For the text-containing cell, return its midpoint in [X, Y] coordinate format. 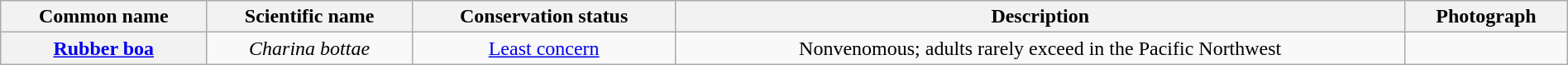
Scientific name [309, 17]
Conservation status [544, 17]
Photograph [1487, 17]
Least concern [544, 48]
Common name [104, 17]
Nonvenomous; adults rarely exceed in the Pacific Northwest [1040, 48]
Charina bottae [309, 48]
Description [1040, 17]
Rubber boa [104, 48]
